Detect which cell encompasses the target text, then output its (X, Y) center coordinate. 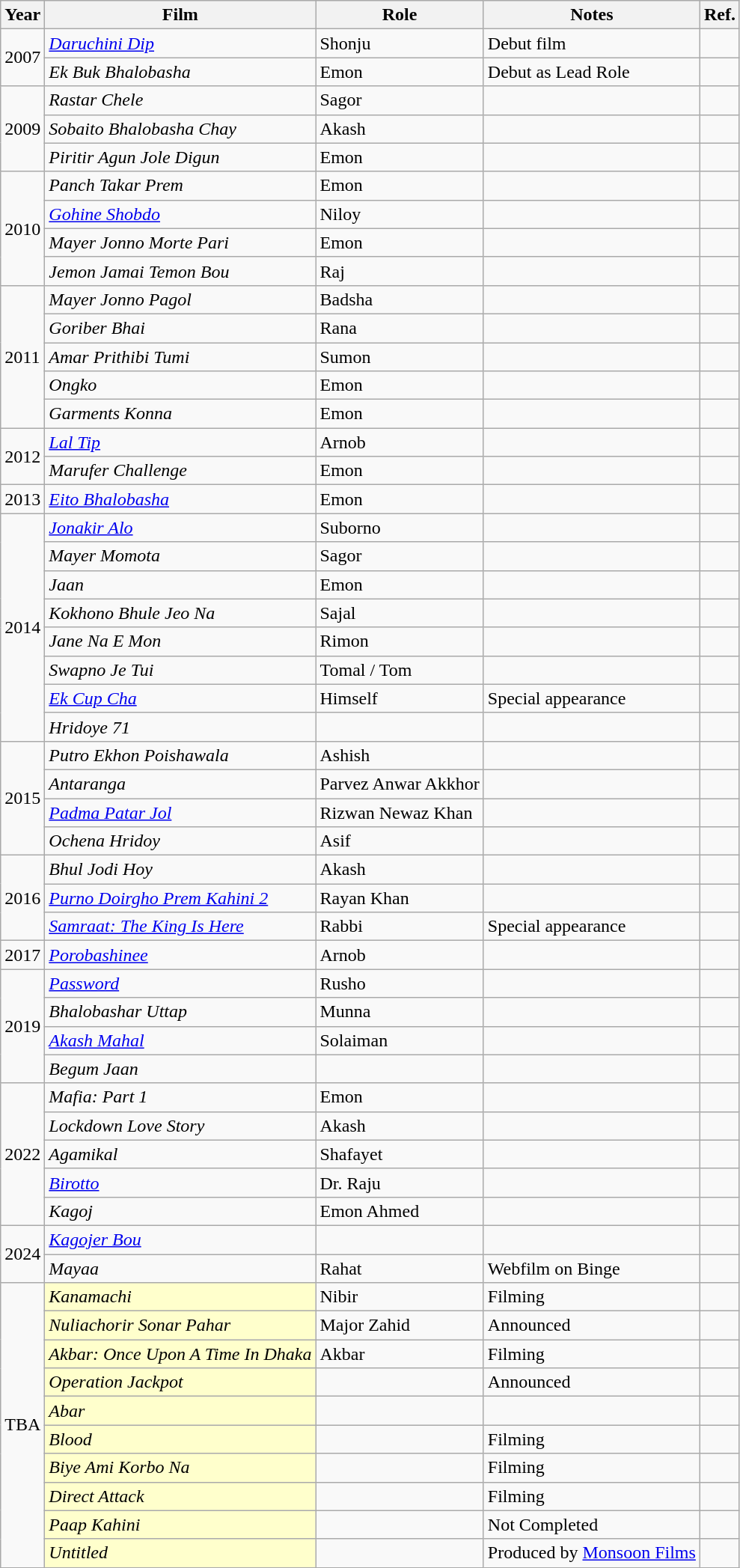
Paap Kahini (180, 1525)
Niloy (400, 214)
Padma Patar Jol (180, 812)
Dr. Raju (400, 1183)
Produced by Monsoon Films (591, 1553)
Antaranga (180, 784)
Bhul Jodi Hoy (180, 870)
Jaan (180, 585)
Year (22, 15)
Parvez Anwar Akkhor (400, 784)
Nuliachorir Sonar Pahar (180, 1326)
Rusho (400, 983)
Lockdown Love Story (180, 1126)
Ek Cup Cha (180, 698)
Ongko (180, 385)
2010 (22, 228)
Akbar: Once Upon A Time In Dhaka (180, 1354)
Untitled (180, 1553)
Mayaa (180, 1269)
Himself (400, 698)
Jane Na E Mon (180, 641)
Rayan Khan (400, 898)
Akash Mahal (180, 1040)
2013 (22, 499)
Panch Takar Prem (180, 186)
2011 (22, 356)
Sobaito Bhalobasha Chay (180, 129)
Rahat (400, 1269)
Kanamachi (180, 1297)
Kagoj (180, 1211)
Asif (400, 841)
Kokhono Bhule Jeo Na (180, 613)
Bhalobashar Uttap (180, 1012)
Solaiman (400, 1040)
Debut film (591, 43)
Swapno Je Tui (180, 670)
TBA (22, 1425)
Rizwan Newaz Khan (400, 812)
Sajal (400, 613)
Rana (400, 328)
Rimon (400, 641)
Ref. (720, 15)
Film (180, 15)
Badsha (400, 299)
Abar (180, 1411)
Porobashinee (180, 955)
Raj (400, 271)
Akbar (400, 1354)
Jemon Jamai Temon Bou (180, 271)
Webfilm on Binge (591, 1269)
Biye Ami Korbo Na (180, 1468)
Garments Konna (180, 414)
Major Zahid (400, 1326)
Agamikal (180, 1154)
2017 (22, 955)
Jonakir Alo (180, 528)
Mafia: Part 1 (180, 1097)
Mayer Jonno Morte Pari (180, 242)
2015 (22, 798)
Ashish (400, 755)
Ochena Hridoy (180, 841)
Role (400, 15)
Putro Ekhon Poishawala (180, 755)
2014 (22, 627)
Emon Ahmed (400, 1211)
Password (180, 983)
Debut as Lead Role (591, 72)
Gohine Shobdo (180, 214)
Nibir (400, 1297)
Amar Prithibi Tumi (180, 357)
Purno Doirgho Prem Kahini 2 (180, 898)
Notes (591, 15)
Lal Tip (180, 442)
Shonju (400, 43)
Marufer Challenge (180, 471)
2007 (22, 58)
Shafayet (400, 1154)
Samraat: The King Is Here (180, 927)
2019 (22, 1026)
2022 (22, 1154)
Daruchini Dip (180, 43)
Direct Attack (180, 1496)
Goriber Bhai (180, 328)
2024 (22, 1254)
Mayer Momota (180, 556)
Kagojer Bou (180, 1239)
Eito Bhalobasha (180, 499)
Sumon (400, 357)
Operation Jackpot (180, 1382)
Rabbi (400, 927)
2009 (22, 129)
Birotto (180, 1183)
Not Completed (591, 1525)
Blood (180, 1439)
2016 (22, 898)
Mayer Jonno Pagol (180, 299)
Piritir Agun Jole Digun (180, 157)
Hridoye 71 (180, 727)
Suborno (400, 528)
Ek Buk Bhalobasha (180, 72)
2012 (22, 457)
Munna (400, 1012)
Begum Jaan (180, 1069)
Tomal / Tom (400, 670)
Rastar Chele (180, 100)
